Output the [X, Y] coordinate of the center of the cell containing the given text.  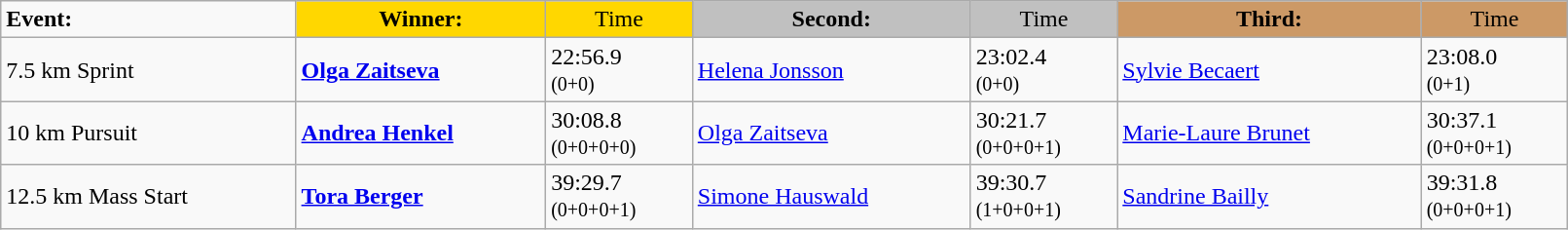
Helena Jonsson [831, 70]
23:08.0 (0+1) [1495, 70]
39:31.8(0+0+0+1) [1495, 197]
22:56.9(0+0) [619, 70]
Andrea Henkel [420, 133]
Tora Berger [420, 197]
Sandrine Bailly [1269, 197]
Winner: [420, 19]
Second: [831, 19]
39:30.7(1+0+0+1) [1043, 197]
Simone Hauswald [831, 197]
Event: [148, 19]
7.5 km Sprint [148, 70]
Marie-Laure Brunet [1269, 133]
12.5 km Mass Start [148, 197]
Third: [1269, 19]
30:21.7 (0+0+0+1) [1043, 133]
23:02.4 (0+0) [1043, 70]
10 km Pursuit [148, 133]
30:37.1(0+0+0+1) [1495, 133]
Sylvie Becaert [1269, 70]
39:29.7(0+0+0+1) [619, 197]
30:08.8(0+0+0+0) [619, 133]
